Determine the (x, y) coordinate at the center of the cell enclosing the given text.  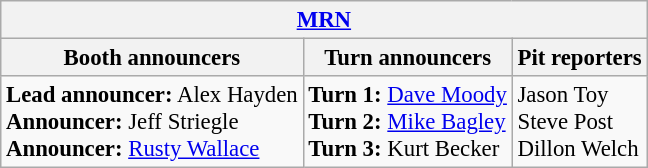
Booth announcers (152, 58)
Jason ToySteve PostDillon Welch (580, 122)
Lead announcer: Alex HaydenAnnouncer: Jeff StriegleAnnouncer: Rusty Wallace (152, 122)
Pit reporters (580, 58)
Turn 1: Dave MoodyTurn 2: Mike BagleyTurn 3: Kurt Becker (408, 122)
Turn announcers (408, 58)
MRN (324, 20)
